From the cell containing the given text, extract its center point as (X, Y) coordinate. 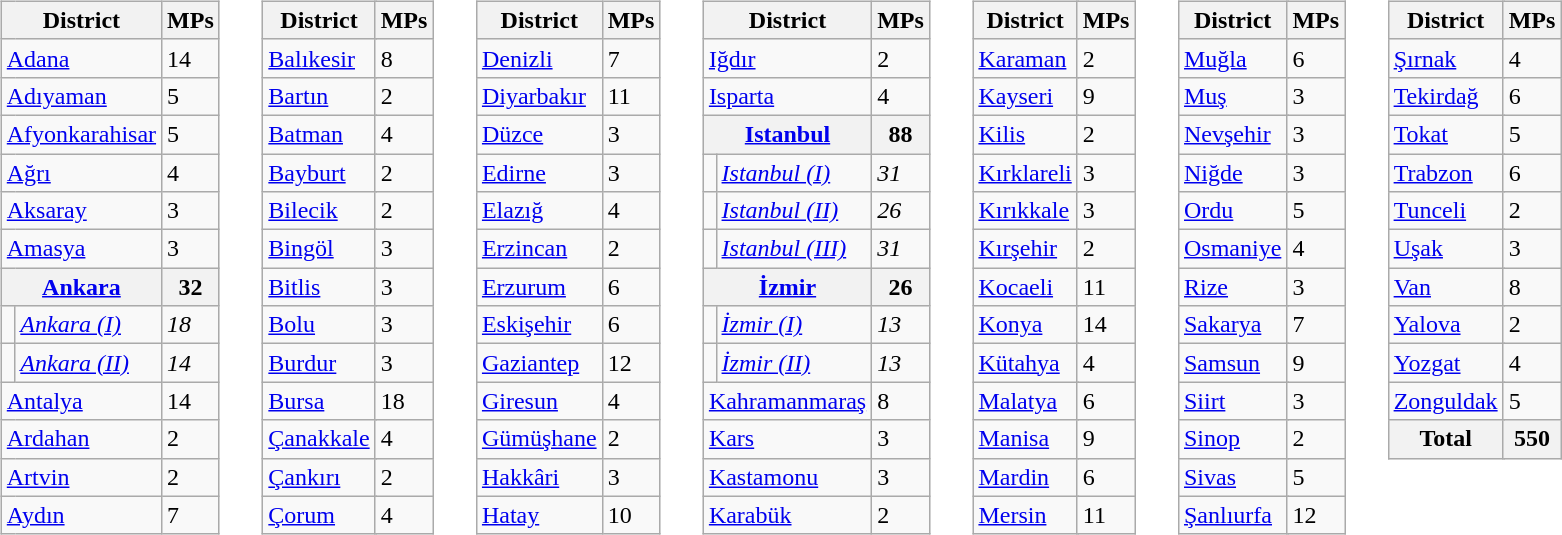
Sivas (1232, 477)
Van (1446, 287)
Eskişehir (539, 325)
Kocaeli (1025, 287)
Manisa (1025, 439)
32 (191, 287)
Edirne (539, 173)
Istanbul (787, 134)
Tekirdağ (1446, 96)
Ardahan (81, 439)
Karaman (1025, 58)
Osmaniye (1232, 249)
88 (901, 134)
Hatay (539, 515)
Isparta (787, 96)
550 (1532, 439)
Aydın (81, 515)
Tokat (1446, 134)
Uşak (1446, 249)
Çanakkale (319, 439)
Kırıkkale (1025, 211)
İzmir (I) (794, 325)
Gaziantep (539, 363)
Aksaray (81, 211)
Ağrı (81, 173)
Gümüşhane (539, 439)
Yalova (1446, 325)
Rize (1232, 287)
Adana (81, 58)
Kilis (1025, 134)
Total (1446, 439)
Bingöl (319, 249)
Nevşehir (1232, 134)
İzmir (787, 287)
Erzurum (539, 287)
Çorum (319, 515)
Bitlis (319, 287)
Denizli (539, 58)
Siirt (1232, 401)
İzmir (II) (794, 363)
Tunceli (1446, 211)
Muğla (1232, 58)
Çankırı (319, 477)
Balıkesir (319, 58)
Kırşehir (1025, 249)
Batman (319, 134)
10 (631, 515)
Hakkâri (539, 477)
Mardin (1025, 477)
Ankara (81, 287)
Muş (1232, 96)
Konya (1025, 325)
Adıyaman (81, 96)
Artvin (81, 477)
Mersin (1025, 515)
Istanbul (II) (794, 211)
Ordu (1232, 211)
Ankara (II) (88, 363)
Kayseri (1025, 96)
Bolu (319, 325)
Malatya (1025, 401)
Şırnak (1446, 58)
Istanbul (I) (794, 173)
Istanbul (III) (794, 249)
Kırklareli (1025, 173)
Antalya (81, 401)
Karabük (787, 515)
Trabzon (1446, 173)
Bartın (319, 96)
Kars (787, 439)
Amasya (81, 249)
Kahramanmaraş (787, 401)
Kastamonu (787, 477)
Şanlıurfa (1232, 515)
Afyonkarahisar (81, 134)
Giresun (539, 401)
Diyarbakır (539, 96)
Ankara (I) (88, 325)
Elazığ (539, 211)
Bilecik (319, 211)
Sinop (1232, 439)
Sakarya (1232, 325)
Samsun (1232, 363)
Niğde (1232, 173)
Bursa (319, 401)
Erzincan (539, 249)
Düzce (539, 134)
Iğdır (787, 58)
Kütahya (1025, 363)
Zonguldak (1446, 401)
Burdur (319, 363)
Yozgat (1446, 363)
Bayburt (319, 173)
